Identify which cell holds the provided text, then report its [x, y] central coordinate. 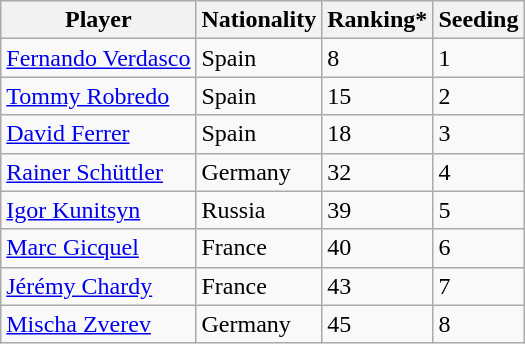
Marc Gicquel [98, 248]
3 [478, 134]
Rainer Schüttler [98, 172]
5 [478, 210]
Jérémy Chardy [98, 286]
43 [378, 286]
Igor Kunitsyn [98, 210]
Mischa Zverev [98, 324]
4 [478, 172]
40 [378, 248]
Ranking* [378, 20]
David Ferrer [98, 134]
15 [378, 96]
39 [378, 210]
Player [98, 20]
18 [378, 134]
Fernando Verdasco [98, 58]
Seeding [478, 20]
Tommy Robredo [98, 96]
7 [478, 286]
2 [478, 96]
1 [478, 58]
Nationality [259, 20]
Russia [259, 210]
45 [378, 324]
32 [378, 172]
6 [478, 248]
